From the cell containing the given text, extract its center point as (x, y) coordinate. 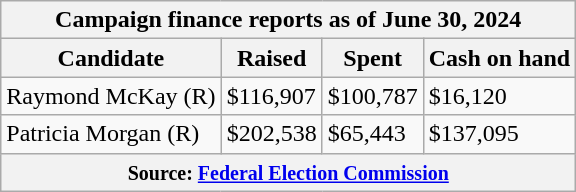
Campaign finance reports as of June 30, 2024 (288, 20)
$100,787 (372, 96)
Patricia Morgan (R) (111, 134)
Spent (372, 58)
$65,443 (372, 134)
Raised (272, 58)
Raymond McKay (R) (111, 96)
$116,907 (272, 96)
$16,120 (499, 96)
Candidate (111, 58)
Cash on hand (499, 58)
$202,538 (272, 134)
Source: Federal Election Commission (288, 172)
$137,095 (499, 134)
